Return the [X, Y] coordinate for the center point of the cell that contains the specified text.  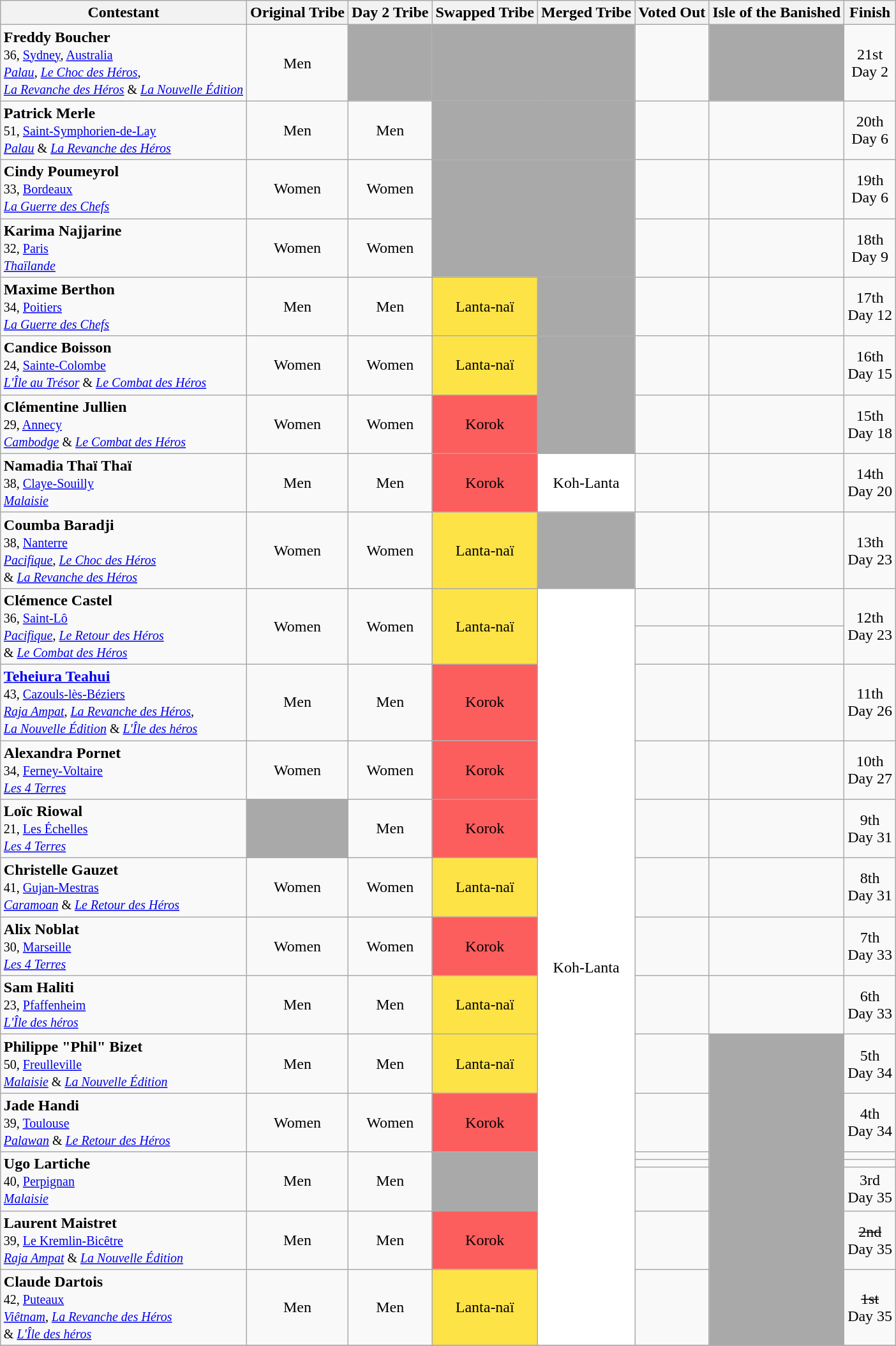
Sam Haliti23, PfaffenheimL'Île des héros [123, 1005]
1stDay 35 [870, 1308]
Karima Najjarine32, ParisThaïlande [123, 248]
9thDay 31 [870, 829]
10thDay 27 [870, 770]
7thDay 33 [870, 946]
2ndDay 35 [870, 1240]
Jade Handi39, ToulousePalawan & Le Retour des Héros [123, 1123]
Candice Boisson24, Sainte-ColombeL'Île au Trésor & Le Combat des Héros [123, 365]
Maxime Berthon34, PoitiersLa Guerre des Chefs [123, 306]
Namadia Thaï Thaï38, Claye-Souilly Malaisie [123, 483]
Cindy Poumeyrol33, BordeauxLa Guerre des Chefs [123, 189]
11thDay 26 [870, 702]
Alexandra Pornet34, Ferney-VoltaireLes 4 Terres [123, 770]
6thDay 33 [870, 1005]
Contestant [123, 13]
Finish [870, 13]
Philippe "Phil" Bizet50, FreullevilleMalaisie & La Nouvelle Édition [123, 1064]
Claude Dartois42, PuteauxViêtnam, La Revanche des Héros & L'Île des héros [123, 1308]
Clémentine Jullien29, AnnecyCambodge & Le Combat des Héros [123, 424]
13thDay 23 [870, 550]
Christelle Gauzet41, Gujan-MestrasCaramoan & Le Retour des Héros [123, 888]
Day 2 Tribe [390, 13]
Merged Tribe [586, 13]
Ugo Lartiche40, PerpignanMalaisie [123, 1181]
Patrick Merle51, Saint-Symphorien-de-LayPalau & La Revanche des Héros [123, 130]
16thDay 15 [870, 365]
20thDay 6 [870, 130]
Voted Out [672, 13]
17thDay 12 [870, 306]
8thDay 31 [870, 888]
Swapped Tribe [485, 13]
Original Tribe [297, 13]
12thDay 23 [870, 626]
4thDay 34 [870, 1123]
Coumba Baradji38, NanterrePacifique, Le Choc des Héros & La Revanche des Héros [123, 550]
5thDay 34 [870, 1064]
Freddy Boucher36, Sydney, AustraliaPalau, Le Choc des Héros, La Revanche des Héros & La Nouvelle Édition [123, 63]
Laurent Maistret39, Le Kremlin-BicêtreRaja Ampat & La Nouvelle Édition [123, 1240]
21stDay 2 [870, 63]
Loïc Riowal21, Les ÉchellesLes 4 Terres [123, 829]
Alix Noblat30, MarseilleLes 4 Terres [123, 946]
Teheiura Teahui43, Cazouls-lès-BéziersRaja Ampat, La Revanche des Héros, La Nouvelle Édition & L'Île des héros [123, 702]
18thDay 9 [870, 248]
Isle of the Banished [777, 13]
15thDay 18 [870, 424]
19thDay 6 [870, 189]
14thDay 20 [870, 483]
3rdDay 35 [870, 1189]
Clémence Castel36, Saint-LôPacifique, Le Retour des Héros & Le Combat des Héros [123, 626]
